Output the [x, y] coordinate of the center of the cell containing the given text.  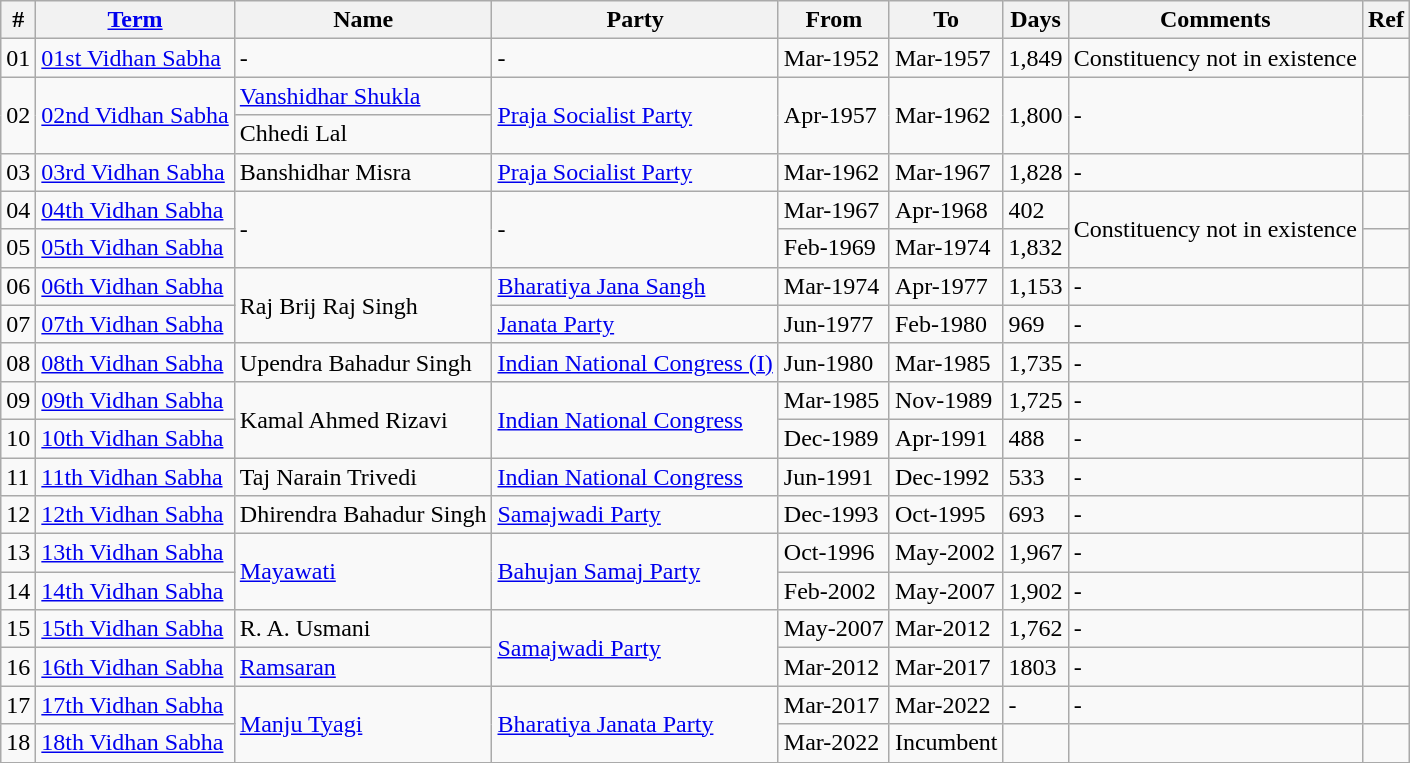
533 [1036, 477]
Comments [1215, 20]
08th Vidhan Sabha [135, 362]
17 [18, 705]
04th Vidhan Sabha [135, 210]
12th Vidhan Sabha [135, 515]
1,849 [1036, 58]
1,800 [1036, 115]
11th Vidhan Sabha [135, 477]
693 [1036, 515]
03 [18, 172]
Name [363, 20]
Janata Party [635, 324]
15 [18, 629]
11 [18, 477]
Mayawati [363, 572]
Dec-1992 [946, 477]
Upendra Bahadur Singh [363, 362]
01st Vidhan Sabha [135, 58]
Oct-1996 [834, 553]
14th Vidhan Sabha [135, 591]
Feb-2002 [834, 591]
09th Vidhan Sabha [135, 400]
10th Vidhan Sabha [135, 438]
02nd Vidhan Sabha [135, 115]
Chhedi Lal [363, 134]
488 [1036, 438]
Bahujan Samaj Party [635, 572]
15th Vidhan Sabha [135, 629]
Dhirendra Bahadur Singh [363, 515]
10 [18, 438]
Jun-1977 [834, 324]
Apr-1977 [946, 286]
Banshidhar Misra [363, 172]
13 [18, 553]
1,828 [1036, 172]
04 [18, 210]
Dec-1989 [834, 438]
From [834, 20]
Party [635, 20]
17th Vidhan Sabha [135, 705]
05 [18, 248]
02 [18, 115]
Manju Tyagi [363, 724]
Ramsaran [363, 667]
To [946, 20]
13th Vidhan Sabha [135, 553]
Incumbent [946, 743]
1,832 [1036, 248]
1,902 [1036, 591]
08 [18, 362]
# [18, 20]
07 [18, 324]
16 [18, 667]
1,725 [1036, 400]
Taj Narain Trivedi [363, 477]
Term [135, 20]
14 [18, 591]
09 [18, 400]
May-2002 [946, 553]
Jun-1980 [834, 362]
Feb-1980 [946, 324]
Kamal Ahmed Rizavi [363, 419]
05th Vidhan Sabha [135, 248]
Apr-1991 [946, 438]
1,762 [1036, 629]
Nov-1989 [946, 400]
1,967 [1036, 553]
Raj Brij Raj Singh [363, 305]
Apr-1968 [946, 210]
1803 [1036, 667]
402 [1036, 210]
Feb-1969 [834, 248]
Dec-1993 [834, 515]
12 [18, 515]
Jun-1991 [834, 477]
03rd Vidhan Sabha [135, 172]
Apr-1957 [834, 115]
06th Vidhan Sabha [135, 286]
16th Vidhan Sabha [135, 667]
Days [1036, 20]
969 [1036, 324]
06 [18, 286]
18th Vidhan Sabha [135, 743]
1,153 [1036, 286]
R. A. Usmani [363, 629]
Indian National Congress (I) [635, 362]
Bharatiya Jana Sangh [635, 286]
Bharatiya Janata Party [635, 724]
Mar-1957 [946, 58]
18 [18, 743]
07th Vidhan Sabha [135, 324]
1,735 [1036, 362]
Vanshidhar Shukla [363, 96]
Mar-1952 [834, 58]
01 [18, 58]
Oct-1995 [946, 515]
Ref [1386, 20]
